Determine the (x, y) coordinate at the center of the cell enclosing the given text.  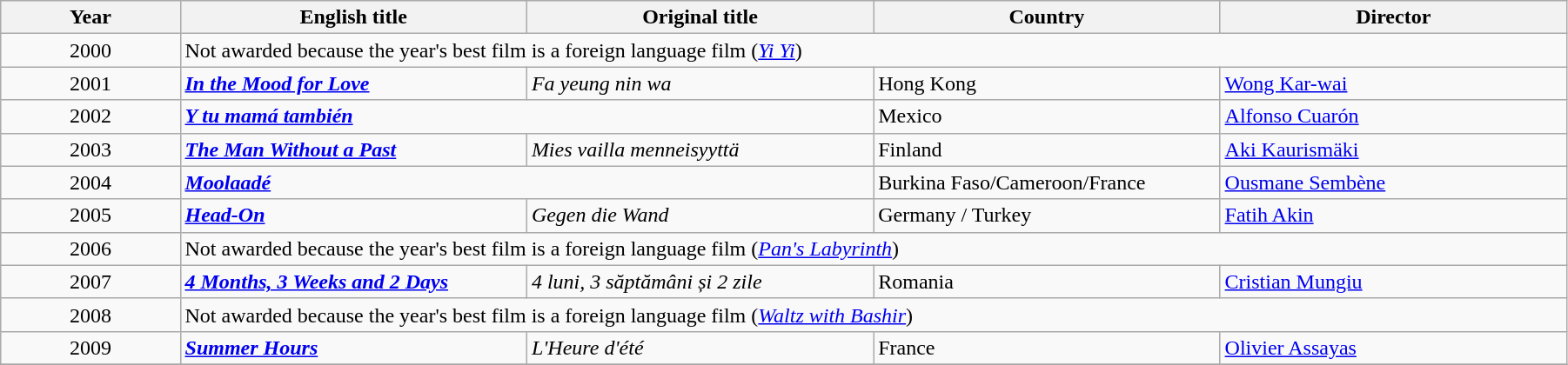
Head-On (353, 216)
Original title (700, 17)
France (1047, 348)
2008 (90, 315)
Director (1393, 17)
Mies vailla menneisyyttä (700, 149)
Fatih Akin (1393, 216)
Ousmane Sembène (1393, 182)
Not awarded because the year's best film is a foreign language film (Waltz with Bashir) (874, 315)
2004 (90, 182)
Olivier Assayas (1393, 348)
Moolaadé (527, 182)
Romania (1047, 282)
2007 (90, 282)
Mexico (1047, 116)
Germany / Turkey (1047, 216)
Country (1047, 17)
2001 (90, 83)
Wong Kar-wai (1393, 83)
Fa yeung nin wa (700, 83)
Aki Kaurismäki (1393, 149)
In the Mood for Love (353, 83)
4 luni, 3 săptămâni și 2 zile (700, 282)
Hong Kong (1047, 83)
The Man Without a Past (353, 149)
Gegen die Wand (700, 216)
Alfonso Cuarón (1393, 116)
Burkina Faso/Cameroon/France (1047, 182)
2002 (90, 116)
4 Months, 3 Weeks and 2 Days (353, 282)
2005 (90, 216)
2009 (90, 348)
2003 (90, 149)
L'Heure d'été (700, 348)
English title (353, 17)
2006 (90, 249)
Y tu mamá también (527, 116)
2000 (90, 50)
Finland (1047, 149)
Summer Hours (353, 348)
Not awarded because the year's best film is a foreign language film (Yi Yi) (874, 50)
Not awarded because the year's best film is a foreign language film (Pan's Labyrinth) (874, 249)
Year (90, 17)
Cristian Mungiu (1393, 282)
